Return [x, y] of the center of cell containing provided text 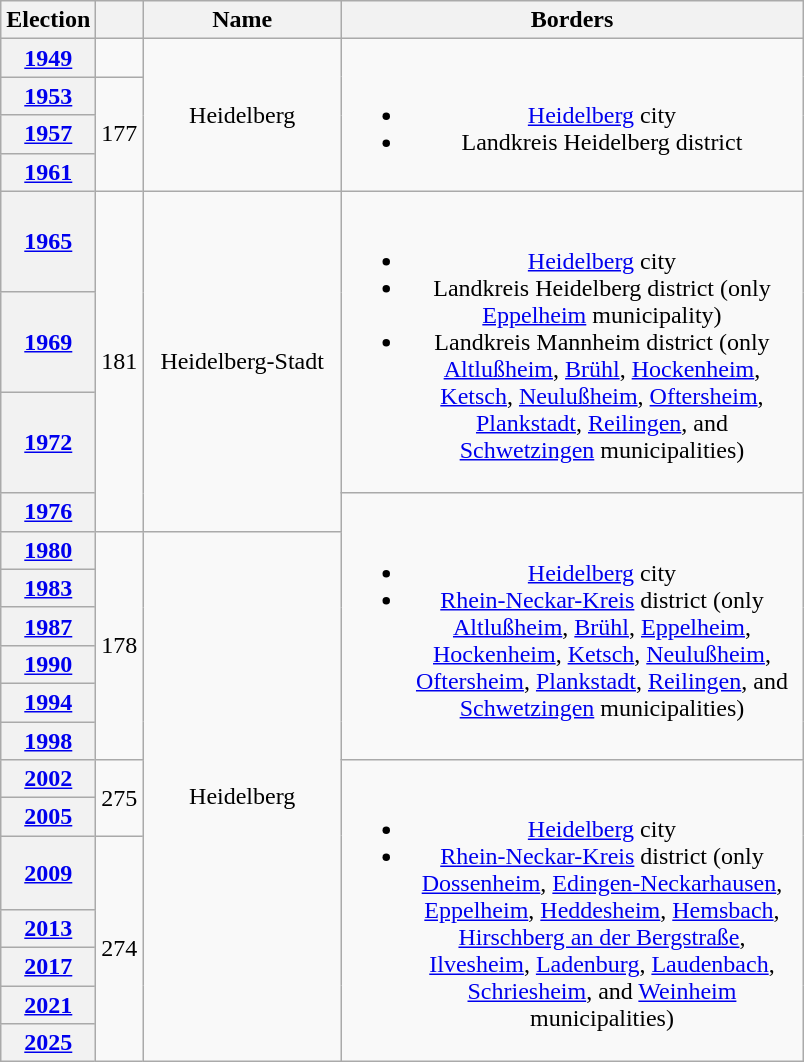
2017 [48, 966]
Heidelberg-Stadt [242, 361]
1972 [48, 442]
1983 [48, 588]
2002 [48, 779]
2025 [48, 1043]
2009 [48, 873]
274 [120, 949]
2013 [48, 928]
177 [120, 134]
1949 [48, 58]
Heidelberg cityLandkreis Heidelberg district [572, 115]
Election [48, 20]
1980 [48, 550]
275 [120, 798]
1998 [48, 741]
Borders [572, 20]
178 [120, 645]
1965 [48, 242]
181 [120, 361]
1994 [48, 702]
1976 [48, 512]
1961 [48, 172]
2005 [48, 817]
1969 [48, 342]
1987 [48, 626]
Name [242, 20]
2021 [48, 1005]
1957 [48, 134]
1953 [48, 96]
1990 [48, 664]
